For the text-containing cell, return its midpoint in (X, Y) coordinate format. 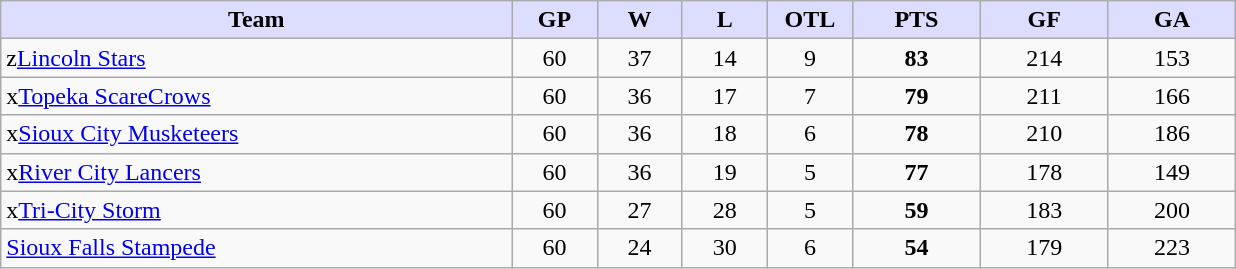
7 (810, 96)
xRiver City Lancers (256, 172)
GA (1172, 20)
L (724, 20)
223 (1172, 248)
27 (640, 210)
179 (1044, 248)
GF (1044, 20)
zLincoln Stars (256, 58)
17 (724, 96)
Sioux Falls Stampede (256, 248)
178 (1044, 172)
183 (1044, 210)
210 (1044, 134)
153 (1172, 58)
78 (917, 134)
24 (640, 248)
77 (917, 172)
149 (1172, 172)
GP (554, 20)
83 (917, 58)
W (640, 20)
79 (917, 96)
PTS (917, 20)
30 (724, 248)
59 (917, 210)
186 (1172, 134)
19 (724, 172)
37 (640, 58)
OTL (810, 20)
xTopeka ScareCrows (256, 96)
18 (724, 134)
Team (256, 20)
14 (724, 58)
xSioux City Musketeers (256, 134)
166 (1172, 96)
200 (1172, 210)
211 (1044, 96)
28 (724, 210)
9 (810, 58)
xTri-City Storm (256, 210)
214 (1044, 58)
54 (917, 248)
